Determine the [x, y] coordinate at the center of the cell enclosing the given text.  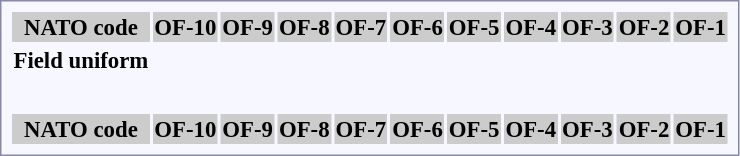
Field uniform [81, 60]
